Detect which cell encompasses the target text, then output its (x, y) center coordinate. 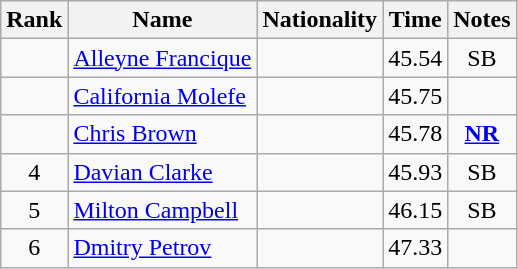
Alleyne Francique (162, 58)
NR (482, 134)
5 (34, 210)
47.33 (416, 248)
Milton Campbell (162, 210)
4 (34, 172)
Chris Brown (162, 134)
Dmitry Petrov (162, 248)
Davian Clarke (162, 172)
Time (416, 20)
6 (34, 248)
California Molefe (162, 96)
46.15 (416, 210)
45.78 (416, 134)
Rank (34, 20)
45.54 (416, 58)
Name (162, 20)
45.75 (416, 96)
45.93 (416, 172)
Nationality (320, 20)
Notes (482, 20)
